Provide the (X, Y) coordinate of the cell's center where the given text is located.  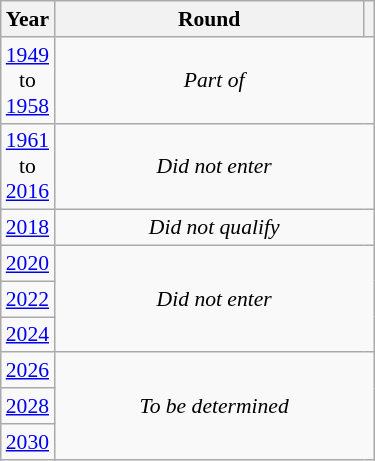
1961to2016 (28, 166)
To be determined (214, 406)
1949to1958 (28, 80)
2026 (28, 371)
Did not qualify (214, 228)
2024 (28, 335)
Year (28, 19)
2018 (28, 228)
2022 (28, 299)
2030 (28, 442)
2028 (28, 406)
Part of (214, 80)
2020 (28, 264)
Round (209, 19)
